Provide the [X, Y] coordinate of the cell's center where the given text is located.  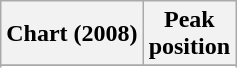
Peakposition [189, 34]
Chart (2008) [72, 34]
